Capture the cell that displays the provided text and extract its (x, y) central coordinate. 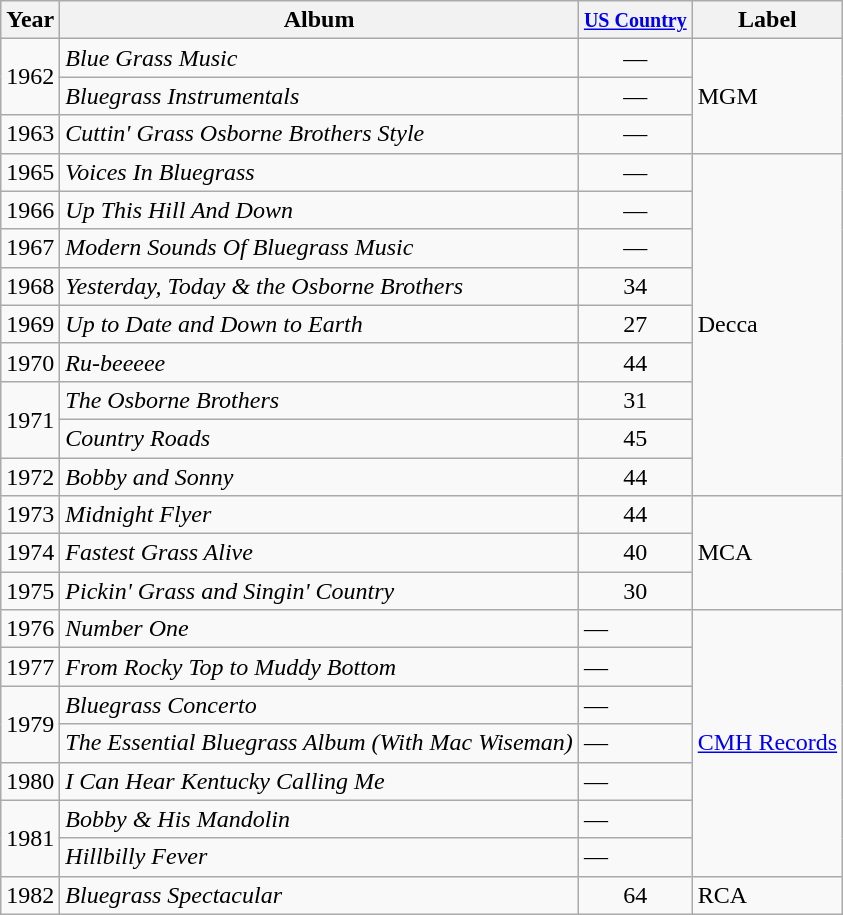
Decca (767, 324)
1967 (30, 248)
1970 (30, 362)
The Osborne Brothers (320, 400)
Country Roads (320, 438)
RCA (767, 895)
40 (635, 553)
30 (635, 591)
1981 (30, 838)
Voices In Bluegrass (320, 172)
The Essential Bluegrass Album (With Mac Wiseman) (320, 743)
Pickin' Grass and Singin' Country (320, 591)
Label (767, 20)
Cuttin' Grass Osborne Brothers Style (320, 134)
1977 (30, 667)
1976 (30, 629)
1971 (30, 419)
Hillbilly Fever (320, 857)
CMH Records (767, 743)
I Can Hear Kentucky Calling Me (320, 781)
Bluegrass Spectacular (320, 895)
Ru-beeeee (320, 362)
1982 (30, 895)
1972 (30, 477)
1979 (30, 724)
31 (635, 400)
1968 (30, 286)
From Rocky Top to Muddy Bottom (320, 667)
Midnight Flyer (320, 515)
34 (635, 286)
1966 (30, 210)
1980 (30, 781)
Number One (320, 629)
64 (635, 895)
1965 (30, 172)
Yesterday, Today & the Osborne Brothers (320, 286)
1969 (30, 324)
Up This Hill And Down (320, 210)
1974 (30, 553)
Up to Date and Down to Earth (320, 324)
1963 (30, 134)
27 (635, 324)
45 (635, 438)
Blue Grass Music (320, 58)
1962 (30, 77)
Bobby & His Mandolin (320, 819)
Modern Sounds Of Bluegrass Music (320, 248)
MCA (767, 553)
Bobby and Sonny (320, 477)
1973 (30, 515)
Year (30, 20)
Fastest Grass Alive (320, 553)
MGM (767, 96)
Album (320, 20)
US Country (635, 20)
1975 (30, 591)
Bluegrass Concerto (320, 705)
Bluegrass Instrumentals (320, 96)
